Extract the [X, Y] coordinate from the center of the cell holding the provided text.  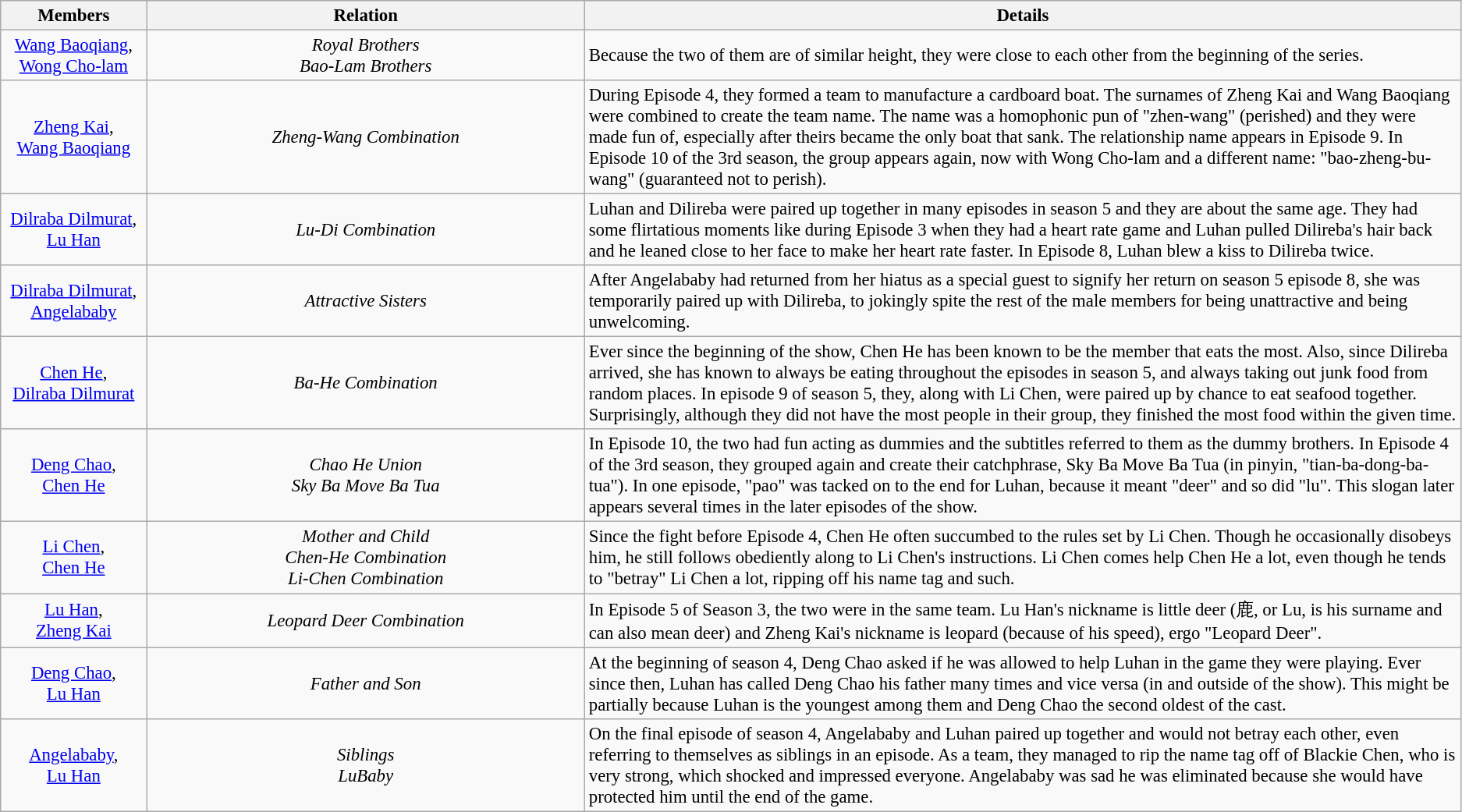
Because the two of them are of similar height, they were close to each other from the beginning of the series. [1022, 56]
Dilraba Dilmurat,Angelababy [73, 301]
Siblings LuBaby [366, 764]
Members [73, 16]
Zheng Kai,Wang Baoqiang [73, 137]
Dilraba Dilmurat,Lu Han [73, 230]
Mother and ChildChen-He CombinationLi-Chen Combination [366, 558]
Deng Chao,Chen He [73, 476]
Lu Han,Zheng Kai [73, 621]
Ba-He Combination [366, 384]
Angelababy,Lu Han [73, 764]
Attractive Sisters [366, 301]
Royal Brothers Bao-Lam Brothers [366, 56]
Leopard Deer Combination [366, 621]
Li Chen,Chen He [73, 558]
Chen He,Dilraba Dilmurat [73, 384]
Wang Baoqiang,Wong Cho-lam [73, 56]
Father and Son [366, 683]
Chao He UnionSky Ba Move Ba Tua [366, 476]
Lu-Di Combination [366, 230]
Relation [366, 16]
Details [1022, 16]
Deng Chao,Lu Han [73, 683]
Zheng-Wang Combination [366, 137]
